For the text-containing cell, return its midpoint in [X, Y] coordinate format. 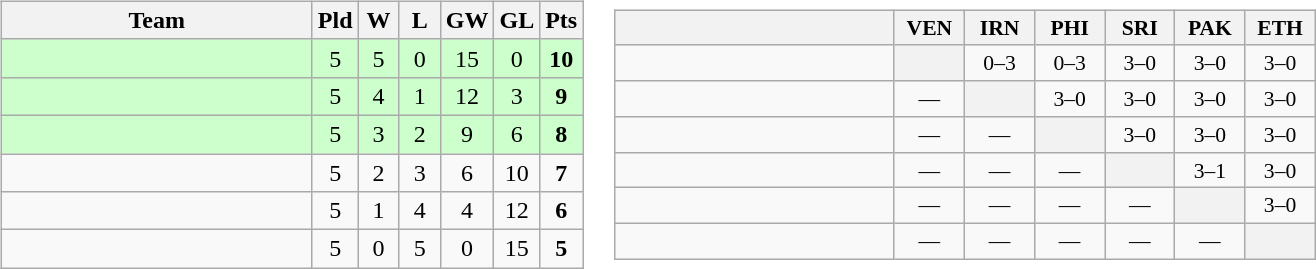
W [378, 20]
7 [562, 173]
3–1 [1210, 170]
L [420, 20]
Pld [335, 20]
PAK [1210, 28]
Pts [562, 20]
PHI [1070, 28]
GL [517, 20]
SRI [1140, 28]
VEN [929, 28]
ETH [1280, 28]
IRN [999, 28]
Team [156, 20]
GW [467, 20]
8 [562, 134]
